For the text-containing cell, return its midpoint in (X, Y) coordinate format. 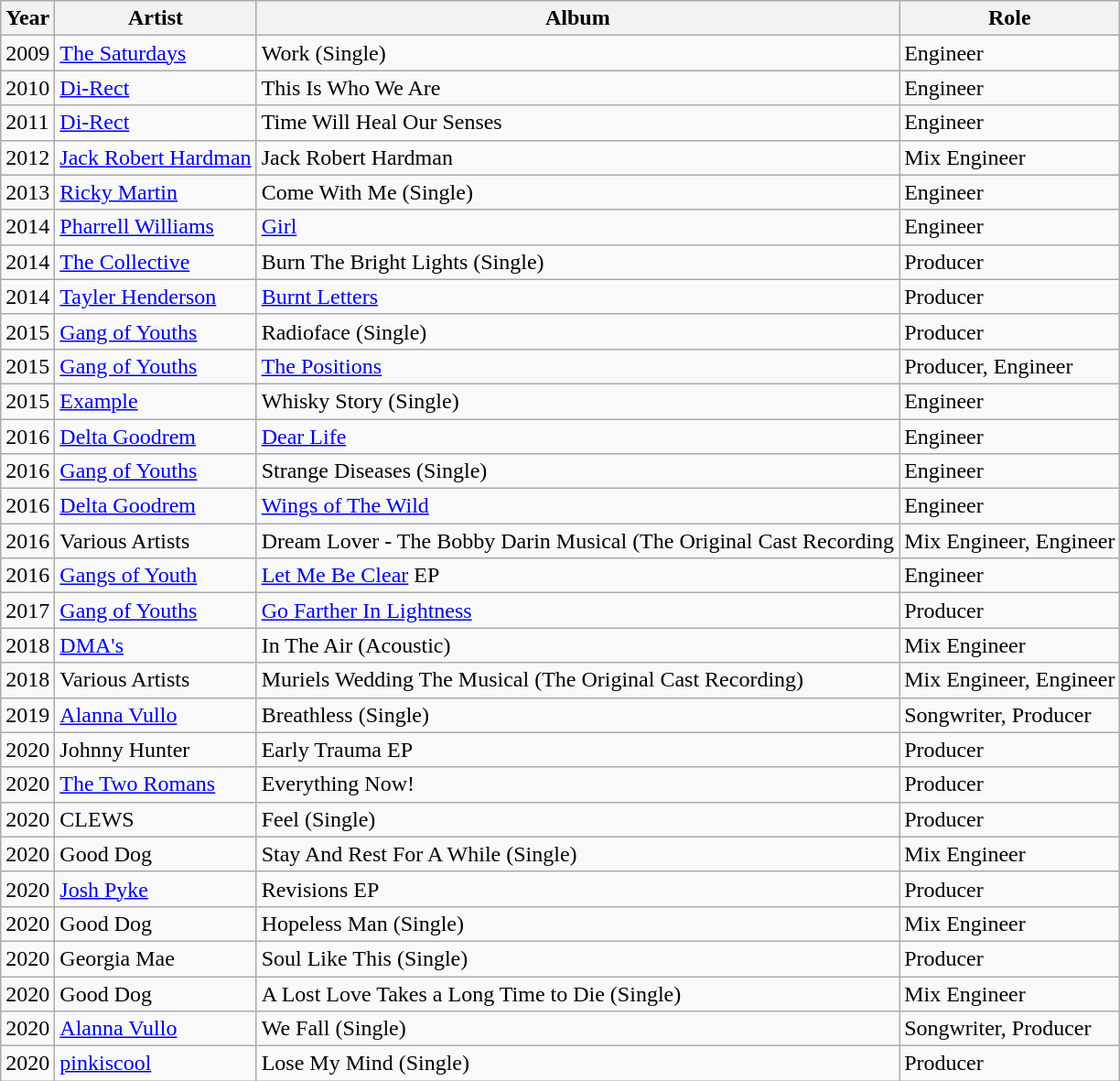
Soul Like This (Single) (577, 958)
This Is Who We Are (577, 88)
Lose My Mind (Single) (577, 1064)
Radioface (Single) (577, 331)
2011 (27, 123)
2017 (27, 611)
CLEWS (156, 819)
Come With Me (Single) (577, 192)
Producer, Engineer (1010, 366)
Johnny Hunter (156, 750)
2009 (27, 53)
Artist (156, 18)
Example (156, 401)
2013 (27, 192)
Dear Life (577, 437)
Album (577, 18)
Muriels Wedding The Musical (The Original Cast Recording) (577, 680)
Wings of The Wild (577, 506)
2010 (27, 88)
Revisions EP (577, 889)
Let Me Be Clear EP (577, 576)
The Positions (577, 366)
Go Farther In Lightness (577, 611)
Year (27, 18)
Early Trauma EP (577, 750)
Girl (577, 227)
The Two Romans (156, 784)
Tayler Henderson (156, 297)
The Saturdays (156, 53)
Hopeless Man (Single) (577, 924)
Work (Single) (577, 53)
Ricky Martin (156, 192)
Whisky Story (Single) (577, 401)
Dream Lover - The Bobby Darin Musical (The Original Cast Recording (577, 541)
Strange Diseases (Single) (577, 471)
Stay And Rest For A While (Single) (577, 854)
We Fall (Single) (577, 1029)
Role (1010, 18)
DMA's (156, 645)
2012 (27, 157)
Feel (Single) (577, 819)
Georgia Mae (156, 958)
2019 (27, 715)
A Lost Love Takes a Long Time to Die (Single) (577, 993)
Pharrell Williams (156, 227)
pinkiscool (156, 1064)
Everything Now! (577, 784)
Josh Pyke (156, 889)
Burnt Letters (577, 297)
The Collective (156, 262)
In The Air (Acoustic) (577, 645)
Burn The Bright Lights (Single) (577, 262)
Gangs of Youth (156, 576)
Breathless (Single) (577, 715)
Time Will Heal Our Senses (577, 123)
